For the text-containing cell, return its midpoint in (x, y) coordinate format. 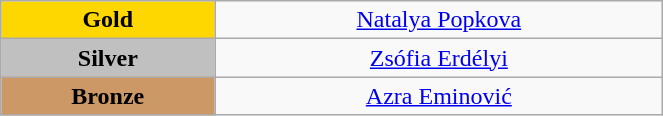
Gold (108, 20)
Bronze (108, 96)
Azra Eminović (439, 96)
Silver (108, 58)
Natalya Popkova (439, 20)
Zsófia Erdélyi (439, 58)
